Scan for the cell matching the given text and deliver its [X, Y] coordinate at center. 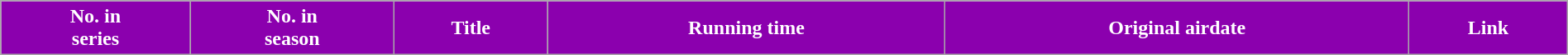
Link [1489, 28]
No. inseason [292, 28]
Original airdate [1178, 28]
No. inseries [96, 28]
Running time [746, 28]
Title [471, 28]
